Output the [X, Y] coordinate of the center of the cell containing the given text.  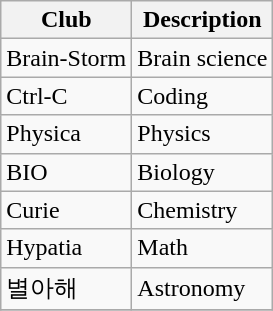
Math [202, 248]
Biology [202, 172]
Ctrl-C [66, 96]
Hypatia [66, 248]
BIO [66, 172]
Physics [202, 134]
Description [202, 20]
Brain science [202, 58]
Coding [202, 96]
Astronomy [202, 288]
Chemistry [202, 210]
Club [66, 20]
별아해 [66, 288]
Curie [66, 210]
Physica [66, 134]
Brain-Storm [66, 58]
